Scan for the cell matching the given text and deliver its [X, Y] coordinate at center. 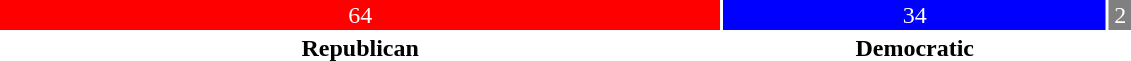
64 [360, 15]
34 [914, 15]
